Pinpoint the cell where the given text exists, returning its (x, y) midpoint coordinate. 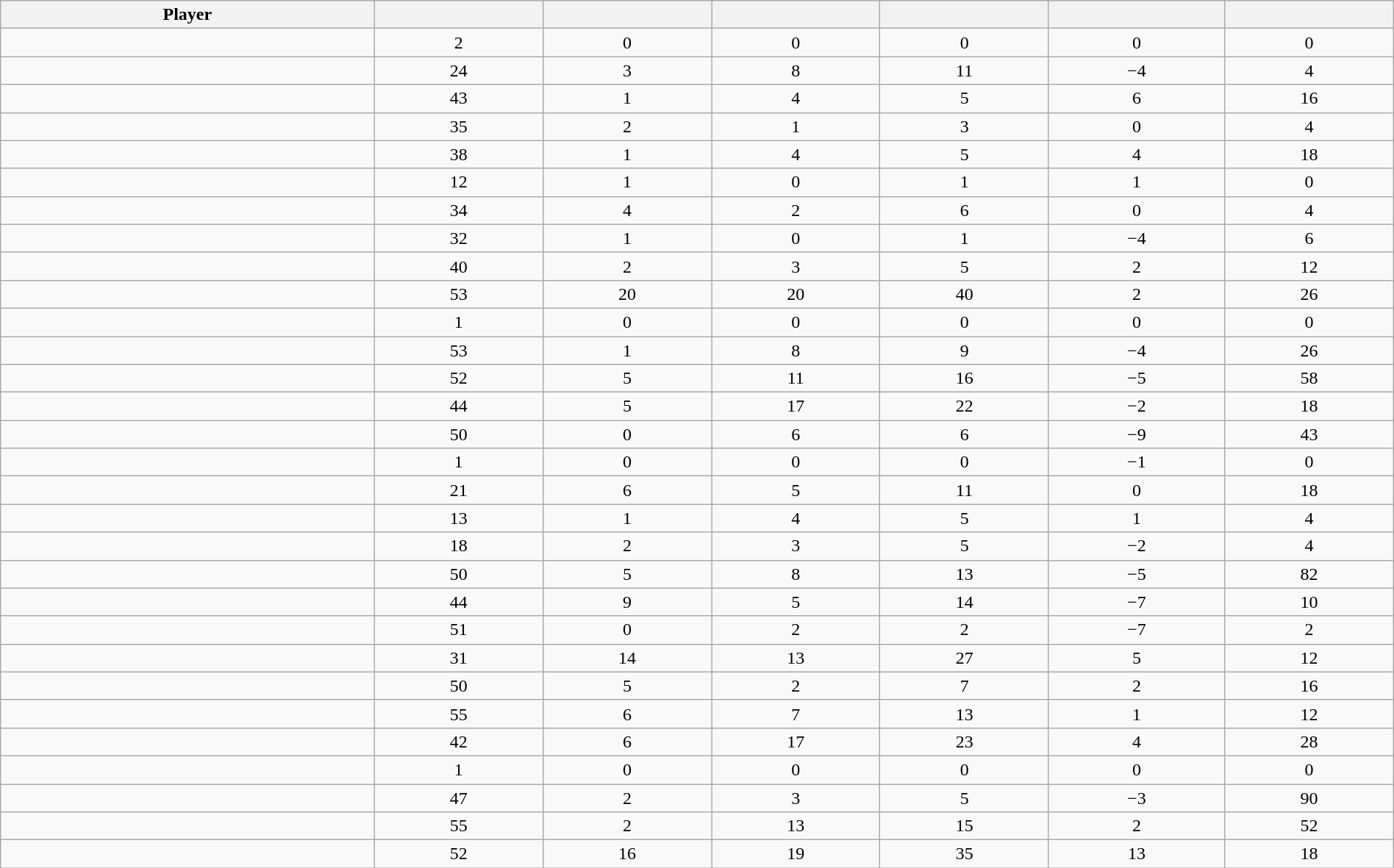
10 (1309, 602)
28 (1309, 742)
32 (459, 238)
Player (187, 15)
90 (1309, 797)
−1 (1137, 462)
21 (459, 490)
82 (1309, 574)
−3 (1137, 797)
58 (1309, 379)
38 (459, 154)
27 (965, 658)
42 (459, 742)
19 (796, 854)
47 (459, 797)
22 (965, 406)
24 (459, 71)
34 (459, 210)
15 (965, 826)
31 (459, 658)
−9 (1137, 434)
51 (459, 630)
23 (965, 742)
